For the text-containing cell, return its midpoint in [X, Y] coordinate format. 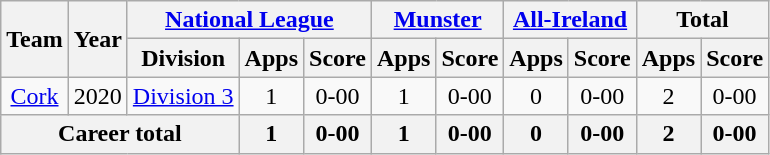
Munster [437, 20]
Career total [120, 134]
All-Ireland [570, 20]
2020 [98, 96]
Division [183, 58]
Team [35, 39]
Cork [35, 96]
National League [249, 20]
Division 3 [183, 96]
Year [98, 39]
Total [702, 20]
